Provide the [x, y] coordinate of the cell's center where the given text is located.  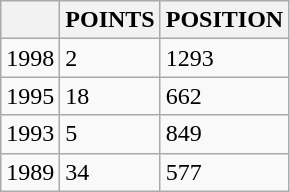
18 [110, 96]
1995 [30, 96]
2 [110, 58]
POINTS [110, 20]
1989 [30, 172]
34 [110, 172]
5 [110, 134]
577 [224, 172]
1998 [30, 58]
POSITION [224, 20]
1293 [224, 58]
1993 [30, 134]
849 [224, 134]
662 [224, 96]
